Detect which cell encompasses the target text, then output its [X, Y] center coordinate. 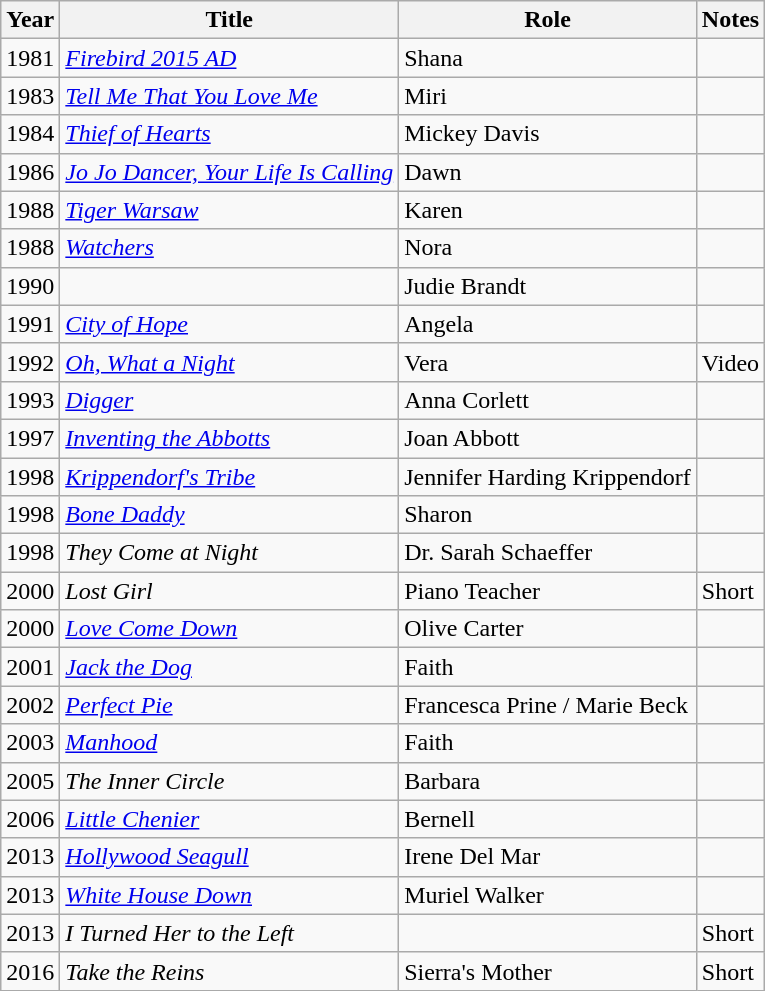
Sierra's Mother [548, 971]
Role [548, 20]
Little Chenier [230, 819]
1997 [30, 438]
Irene Del Mar [548, 857]
2002 [30, 705]
Video [730, 362]
Watchers [230, 248]
Krippendorf's Tribe [230, 477]
Jo Jo Dancer, Your Life Is Calling [230, 172]
2016 [30, 971]
2001 [30, 667]
Francesca Prine / Marie Beck [548, 705]
Sharon [548, 515]
Dr. Sarah Schaeffer [548, 553]
Lost Girl [230, 591]
Bernell [548, 819]
Shana [548, 58]
Judie Brandt [548, 286]
Inventing the Abbotts [230, 438]
Perfect Pie [230, 705]
1993 [30, 400]
Firebird 2015 AD [230, 58]
Karen [548, 210]
Jennifer Harding Krippendorf [548, 477]
Nora [548, 248]
Digger [230, 400]
Dawn [548, 172]
The Inner Circle [230, 781]
Tell Me That You Love Me [230, 96]
Angela [548, 324]
Bone Daddy [230, 515]
2005 [30, 781]
Miri [548, 96]
Olive Carter [548, 629]
Muriel Walker [548, 895]
1981 [30, 58]
1984 [30, 134]
Barbara [548, 781]
Jack the Dog [230, 667]
Anna Corlett [548, 400]
Oh, What a Night [230, 362]
Joan Abbott [548, 438]
2003 [30, 743]
Notes [730, 20]
Tiger Warsaw [230, 210]
Hollywood Seagull [230, 857]
1992 [30, 362]
Manhood [230, 743]
I Turned Her to the Left [230, 933]
Love Come Down [230, 629]
White House Down [230, 895]
Thief of Hearts [230, 134]
City of Hope [230, 324]
2006 [30, 819]
Piano Teacher [548, 591]
Year [30, 20]
Vera [548, 362]
Take the Reins [230, 971]
Mickey Davis [548, 134]
They Come at Night [230, 553]
1986 [30, 172]
1983 [30, 96]
1990 [30, 286]
1991 [30, 324]
Title [230, 20]
